Capture the cell that displays the provided text and extract its (x, y) central coordinate. 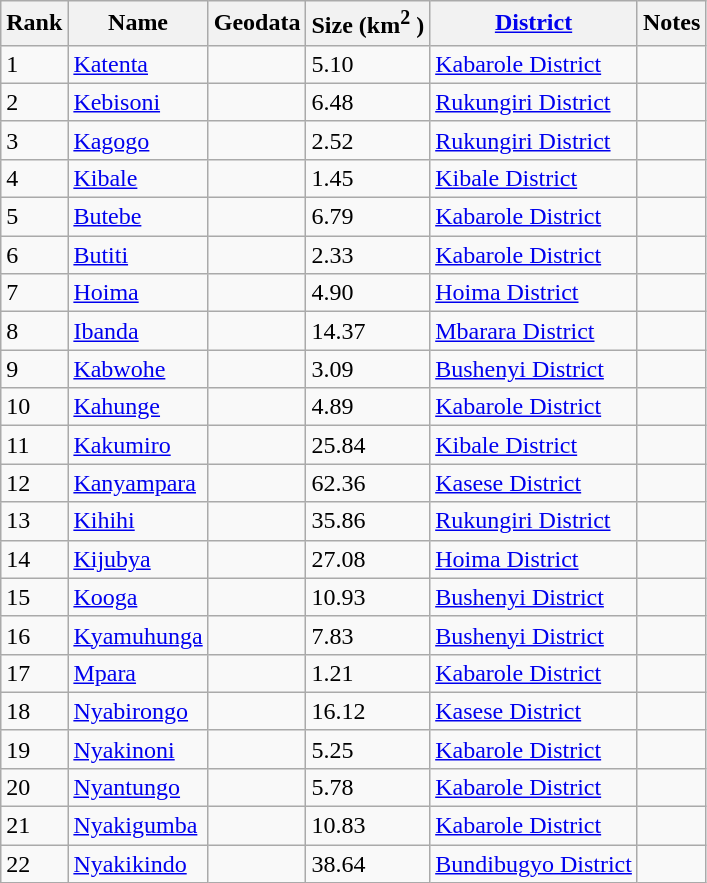
Kyamuhunga (138, 635)
Kahunge (138, 407)
Size (km2 ) (368, 24)
13 (34, 521)
12 (34, 483)
Mbarara District (534, 331)
Bundibugyo District (534, 864)
10.93 (368, 597)
3.09 (368, 369)
Mpara (138, 673)
4.90 (368, 293)
7.83 (368, 635)
Kagogo (138, 140)
6.48 (368, 102)
6.79 (368, 217)
62.36 (368, 483)
18 (34, 711)
5.25 (368, 749)
17 (34, 673)
Kihihi (138, 521)
11 (34, 445)
Kooga (138, 597)
1.21 (368, 673)
Butebe (138, 217)
Nyakikindo (138, 864)
10 (34, 407)
Nyakinoni (138, 749)
6 (34, 255)
21 (34, 826)
16.12 (368, 711)
2 (34, 102)
4.89 (368, 407)
22 (34, 864)
Rank (34, 24)
10.83 (368, 826)
Ibanda (138, 331)
14.37 (368, 331)
1 (34, 64)
2.33 (368, 255)
16 (34, 635)
Kibale (138, 178)
14 (34, 559)
Kijubya (138, 559)
District (534, 24)
35.86 (368, 521)
Kebisoni (138, 102)
1.45 (368, 178)
5.78 (368, 787)
Nyakigumba (138, 826)
Name (138, 24)
5.10 (368, 64)
7 (34, 293)
20 (34, 787)
Notes (671, 24)
4 (34, 178)
Kakumiro (138, 445)
Kanyampara (138, 483)
5 (34, 217)
Butiti (138, 255)
9 (34, 369)
Nyabirongo (138, 711)
Kabwohe (138, 369)
25.84 (368, 445)
19 (34, 749)
Katenta (138, 64)
Nyantungo (138, 787)
38.64 (368, 864)
3 (34, 140)
Geodata (257, 24)
8 (34, 331)
27.08 (368, 559)
Hoima (138, 293)
15 (34, 597)
2.52 (368, 140)
